For the text-containing cell, return its midpoint in (x, y) coordinate format. 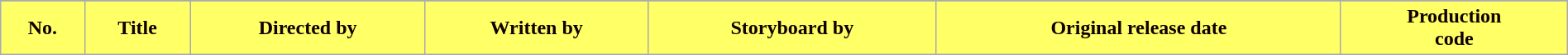
Title (137, 28)
Storyboard by (792, 28)
No. (43, 28)
Written by (536, 28)
Original release date (1138, 28)
Directed by (308, 28)
Productioncode (1454, 28)
